From the cell containing the given text, extract its center point as (x, y) coordinate. 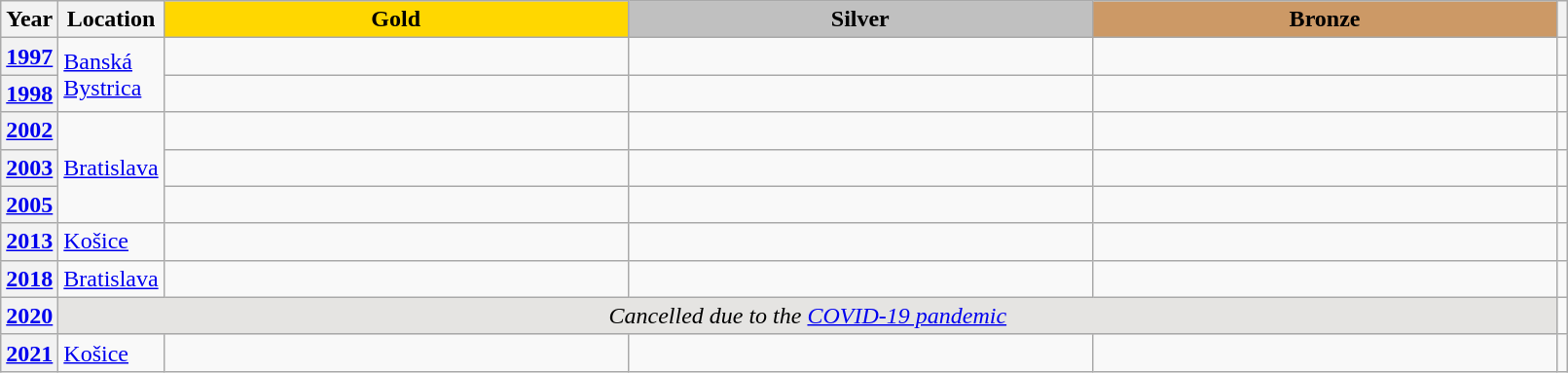
2002 (29, 131)
Cancelled due to the COVID-19 pandemic (808, 316)
Location (111, 19)
Banská Bystrica (111, 75)
Silver (860, 19)
2003 (29, 168)
Bronze (1324, 19)
2005 (29, 205)
2020 (29, 316)
2018 (29, 279)
Gold (395, 19)
2021 (29, 353)
Year (29, 19)
1997 (29, 56)
2013 (29, 242)
1998 (29, 93)
